Locate the cell with the specified text and output its (X, Y) center coordinate. 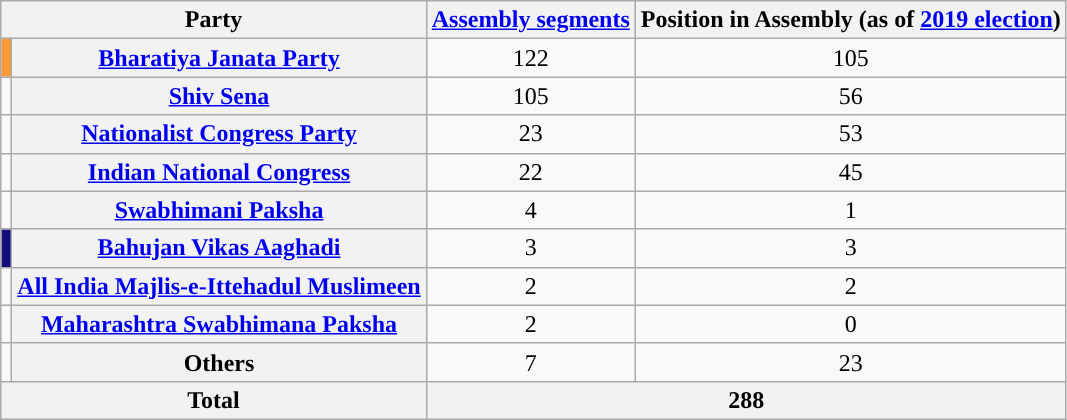
7 (530, 362)
Indian National Congress (219, 172)
Assembly segments (530, 20)
Maharashtra Swabhimana Paksha (219, 324)
Nationalist Congress Party (219, 134)
288 (746, 400)
Party (214, 20)
Shiv Sena (219, 96)
All India Majlis-e-Ittehadul Muslimeen (219, 286)
Swabhimani Paksha (219, 210)
22 (530, 172)
Position in Assembly (as of 2019 election) (850, 20)
122 (530, 58)
4 (530, 210)
53 (850, 134)
0 (850, 324)
Others (219, 362)
Bharatiya Janata Party (219, 58)
45 (850, 172)
Bahujan Vikas Aaghadi (219, 248)
Total (214, 400)
1 (850, 210)
56 (850, 96)
